Find where the given text appears and provide that cell's center as (X, Y) coordinate. 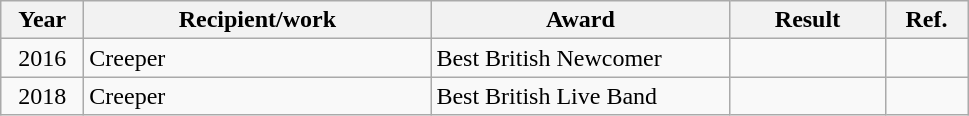
Recipient/work (258, 20)
Best British Live Band (580, 96)
2018 (42, 96)
Result (808, 20)
Award (580, 20)
Ref. (926, 20)
Best British Newcomer (580, 58)
2016 (42, 58)
Year (42, 20)
